Output the (x, y) coordinate of the center of the cell containing the given text.  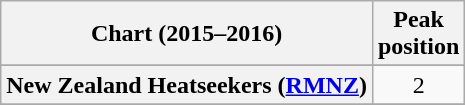
New Zealand Heatseekers (RMNZ) (187, 85)
2 (418, 85)
Peakposition (418, 34)
Chart (2015–2016) (187, 34)
